Return (X, Y) of the center of cell containing provided text 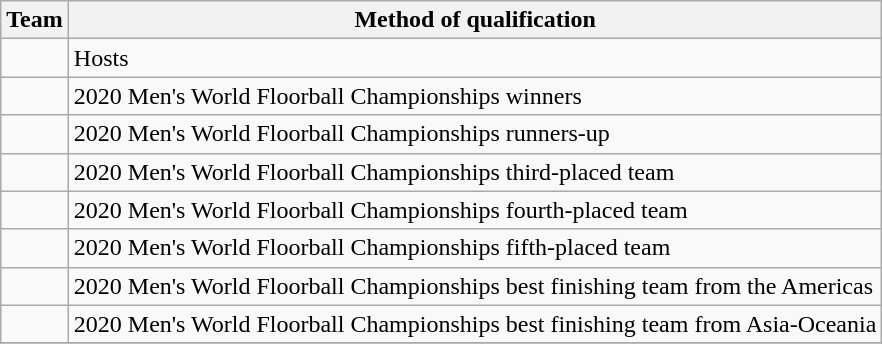
Hosts (475, 58)
Team (35, 20)
2020 Men's World Floorball Championships winners (475, 96)
2020 Men's World Floorball Championships best finishing team from Asia-Oceania (475, 324)
Method of qualification (475, 20)
2020 Men's World Floorball Championships third-placed team (475, 172)
2020 Men's World Floorball Championships runners-up (475, 134)
2020 Men's World Floorball Championships best finishing team from the Americas (475, 286)
2020 Men's World Floorball Championships fifth-placed team (475, 248)
2020 Men's World Floorball Championships fourth-placed team (475, 210)
